From the cell containing the given text, extract its center point as [X, Y] coordinate. 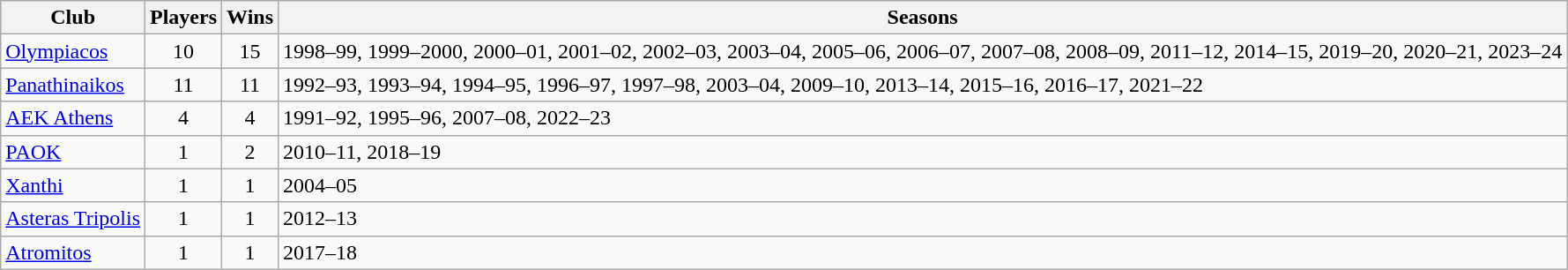
2017–18 [923, 252]
AEK Athens [73, 118]
1998–99, 1999–2000, 2000–01, 2001–02, 2002–03, 2003–04, 2005–06, 2006–07, 2007–08, 2008–09, 2011–12, 2014–15, 2019–20, 2020–21, 2023–24 [923, 51]
2010–11, 2018–19 [923, 152]
2 [250, 152]
2004–05 [923, 185]
PAOK [73, 152]
Xanthi [73, 185]
Players [183, 18]
Atromitos [73, 252]
2012–13 [923, 219]
Seasons [923, 18]
1991–92, 1995–96, 2007–08, 2022–23 [923, 118]
Olympiacos [73, 51]
Wins [250, 18]
10 [183, 51]
Panathinaikos [73, 85]
1992–93, 1993–94, 1994–95, 1996–97, 1997–98, 2003–04, 2009–10, 2013–14, 2015–16, 2016–17, 2021–22 [923, 85]
Club [73, 18]
15 [250, 51]
Asteras Tripolis [73, 219]
